Detect which cell encompasses the target text, then output its [X, Y] center coordinate. 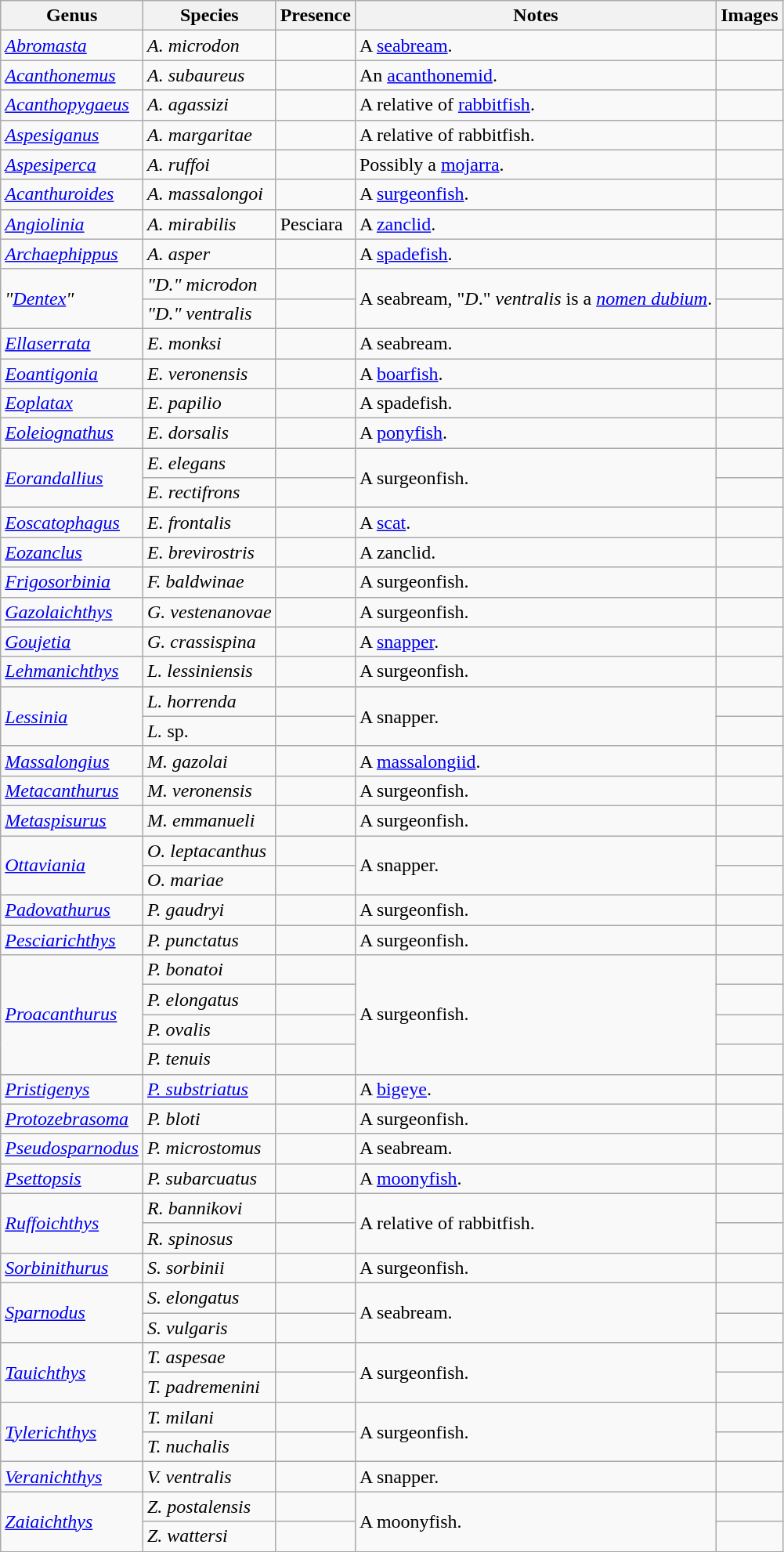
Veranichthys [72, 1477]
F. baldwinae [209, 582]
P. microstomus [209, 1149]
Z. wattersi [209, 1536]
E. veronensis [209, 374]
Ottaviania [72, 865]
Pristigenys [72, 1089]
"D." ventralis [209, 313]
E. frontalis [209, 523]
S. sorbinii [209, 1268]
S. vulgaris [209, 1328]
R. spinosus [209, 1238]
E. papilio [209, 403]
L. horrenda [209, 701]
E. rectifrons [209, 493]
Possibly a mojarra. [536, 165]
E. monksi [209, 343]
Proacanthurus [72, 1015]
Angiolinia [72, 224]
Eoleiognathus [72, 433]
Ruffoichthys [72, 1223]
Z. postalensis [209, 1507]
Eorandallius [72, 478]
Aspesiperca [72, 165]
Padovathurus [72, 910]
Protozebrasoma [72, 1119]
P. gaudryi [209, 910]
Sorbinithurus [72, 1268]
Gazolaichthys [72, 612]
Presence [315, 16]
Zaiaichthys [72, 1521]
Images [750, 16]
Acanthuroides [72, 194]
A ponyfish. [536, 433]
A. mirabilis [209, 224]
Species [209, 16]
L. lessiniensis [209, 671]
L. sp. [209, 731]
T. nuchalis [209, 1447]
Pseudosparnodus [72, 1149]
M. gazolai [209, 761]
Frigosorbinia [72, 582]
Acanthonemus [72, 75]
P. bonatoi [209, 970]
Goujetia [72, 642]
T. milani [209, 1417]
A. massalongoi [209, 194]
A. margaritae [209, 135]
M. emmanueli [209, 820]
A. asper [209, 254]
M. veronensis [209, 790]
A boarfish. [536, 374]
An acanthonemid. [536, 75]
Eozanclus [72, 552]
"Dentex" [72, 298]
Pesciara [315, 224]
A bigeye. [536, 1089]
P. ovalis [209, 1029]
P. tenuis [209, 1059]
Metaspisurus [72, 820]
P. bloti [209, 1119]
Tauichthys [72, 1373]
E. elegans [209, 463]
A. agassizi [209, 105]
Tylerichthys [72, 1432]
Abromasta [72, 45]
Pesciarichthys [72, 940]
"D." microdon [209, 284]
A. subaureus [209, 75]
Metacanthurus [72, 790]
S. elongatus [209, 1297]
T. padremenini [209, 1387]
P. subarcuatus [209, 1178]
Massalongius [72, 761]
A. microdon [209, 45]
Acanthopygaeus [72, 105]
O. mariae [209, 881]
Sparnodus [72, 1312]
Aspesiganus [72, 135]
A seabream, "D." ventralis is a nomen dubium. [536, 298]
Eoscatophagus [72, 523]
Eoplatax [72, 403]
P. elongatus [209, 1000]
P. substriatus [209, 1089]
Lessinia [72, 716]
Archaephippus [72, 254]
E. dorsalis [209, 433]
G. vestenanovae [209, 612]
Ellaserrata [72, 343]
Psettopsis [72, 1178]
Eoantigonia [72, 374]
A scat. [536, 523]
T. aspesae [209, 1358]
Genus [72, 16]
O. leptacanthus [209, 850]
Notes [536, 16]
E. brevirostris [209, 552]
R. bannikovi [209, 1208]
V. ventralis [209, 1477]
A massalongiid. [536, 761]
A. ruffoi [209, 165]
G. crassispina [209, 642]
P. punctatus [209, 940]
Lehmanichthys [72, 671]
